Capture the cell that displays the provided text and extract its (x, y) central coordinate. 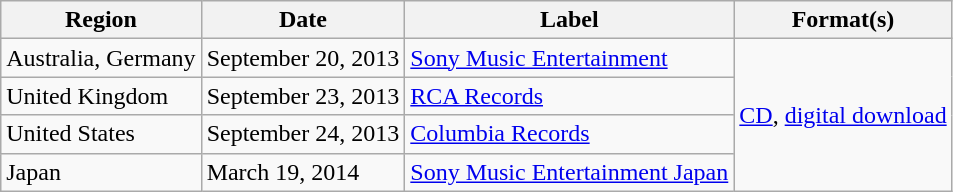
Label (570, 20)
Format(s) (843, 20)
Australia, Germany (101, 58)
September 23, 2013 (303, 96)
Japan (101, 172)
United Kingdom (101, 96)
Sony Music Entertainment (570, 58)
Date (303, 20)
September 20, 2013 (303, 58)
CD, digital download (843, 115)
Columbia Records (570, 134)
September 24, 2013 (303, 134)
United States (101, 134)
Region (101, 20)
Sony Music Entertainment Japan (570, 172)
March 19, 2014 (303, 172)
RCA Records (570, 96)
